For the text-containing cell, return its midpoint in [x, y] coordinate format. 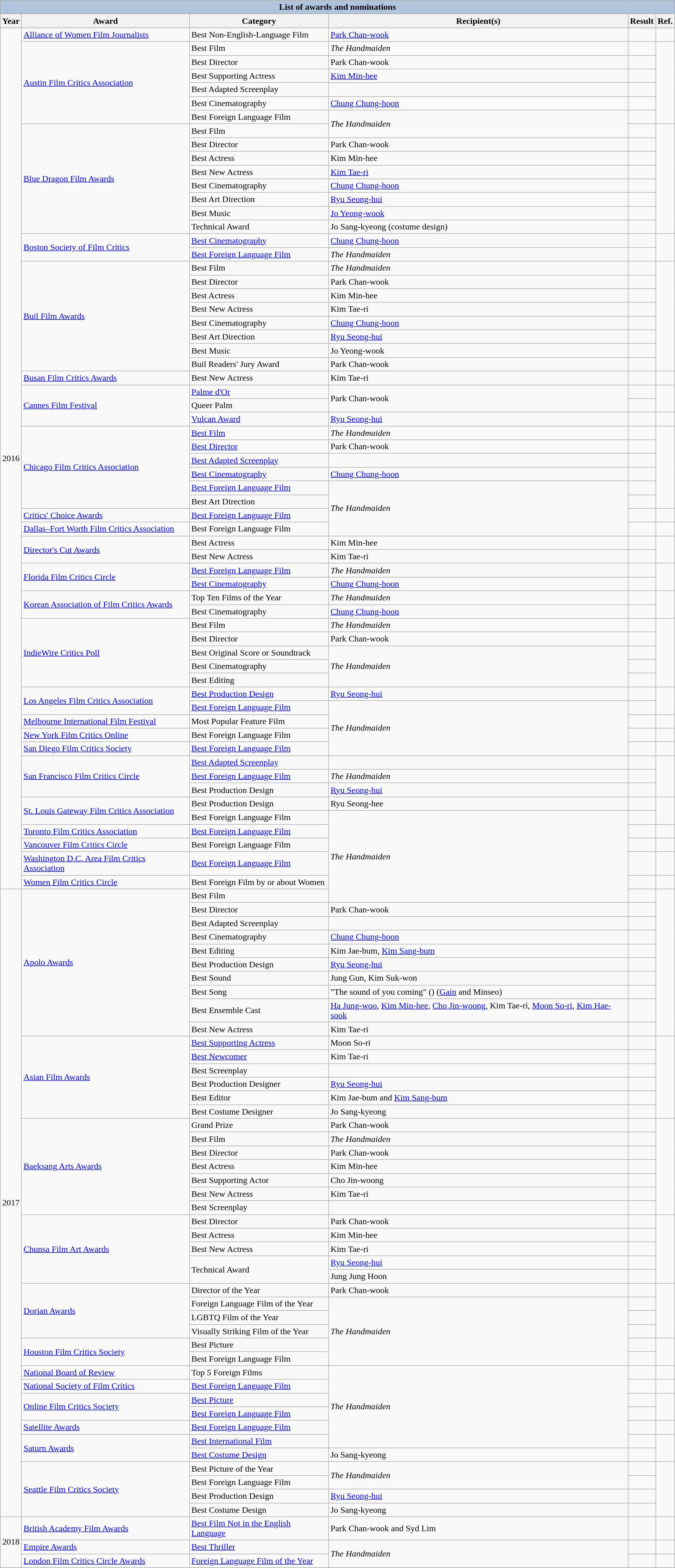
Houston Film Critics Society [105, 1352]
Best Supporting Actor [259, 1180]
Best Film Not in the English Language [259, 1528]
Year [11, 21]
London Film Critics Circle Awards [105, 1561]
Empire Awards [105, 1547]
Ryu Seong-hee [478, 803]
Best Ensemble Cast [259, 1010]
Best Picture of the Year [259, 1468]
Seattle Film Critics Society [105, 1489]
"The sound of you coming" () (Gain and Minseo) [478, 992]
Best Editor [259, 1098]
Queer Palm [259, 406]
National Board of Review [105, 1372]
Kim Jae-bum and Kim Sang-bum [478, 1098]
Vancouver Film Critics Circle [105, 845]
Most Popular Feature Film [259, 721]
Grand Prize [259, 1125]
Busan Film Critics Awards [105, 378]
Recipient(s) [478, 21]
Best Foreign Film by or about Women [259, 882]
Austin Film Critics Association [105, 83]
San Diego Film Critics Society [105, 749]
Best Non-English-Language Film [259, 35]
Saturn Awards [105, 1448]
Result [642, 21]
Best International Film [259, 1441]
Asian Film Awards [105, 1077]
Dallas–Fort Worth Film Critics Association [105, 529]
Best Sound [259, 978]
Director's Cut Awards [105, 549]
Award [105, 21]
Online Film Critics Society [105, 1407]
St. Louis Gateway Film Critics Association [105, 810]
Ref. [665, 21]
LGBTQ Film of the Year [259, 1318]
Ha Jung-woo, Kim Min-hee, Cho Jin-woong, Kim Tae-ri, Moon So-ri, Kim Hae-sook [478, 1010]
Jung Gun, Kim Suk-won [478, 978]
British Academy Film Awards [105, 1528]
Top Ten Films of the Year [259, 597]
Blue Dragon Film Awards [105, 179]
Korean Association of Film Critics Awards [105, 604]
Cannes Film Festival [105, 405]
Buil Film Awards [105, 316]
San Francisco Film Critics Circle [105, 776]
Boston Society of Film Critics [105, 248]
Visually Striking Film of the Year [259, 1331]
Palme d'Or [259, 391]
Best Thriller [259, 1547]
Buil Readers' Jury Award [259, 364]
Toronto Film Critics Association [105, 831]
Washington D.C. Area Film Critics Association [105, 864]
Best Newcomer [259, 1056]
Jung Jung Hoon [478, 1276]
Apolo Awards [105, 963]
Cho Jin-woong [478, 1180]
Chicago Film Critics Association [105, 467]
Director of the Year [259, 1290]
Best Song [259, 992]
List of awards and nominations [337, 7]
Melbourne International Film Festival [105, 721]
Category [259, 21]
Florida Film Critics Circle [105, 577]
Best Original Score or Soundtrack [259, 653]
Los Angeles Film Critics Association [105, 701]
Baeksang Arts Awards [105, 1166]
Best Production Designer [259, 1084]
Top 5 Foreign Films [259, 1372]
Kim Jae-bum, Kim Sang-bum [478, 951]
Chunsa Film Art Awards [105, 1249]
2016 [11, 458]
Critics' Choice Awards [105, 515]
2017 [11, 1203]
Women Film Critics Circle [105, 882]
Vulcan Award [259, 419]
New York Film Critics Online [105, 735]
IndieWire Critics Poll [105, 653]
Alliance of Women Film Journalists [105, 35]
2018 [11, 1542]
Jo Sang-kyeong (costume design) [478, 227]
Satellite Awards [105, 1427]
National Society of Film Critics [105, 1386]
Moon So-ri [478, 1043]
Park Chan-wook and Syd Lim [478, 1528]
Best Costume Designer [259, 1112]
Dorian Awards [105, 1310]
